Scan for the cell matching the given text and deliver its [X, Y] coordinate at center. 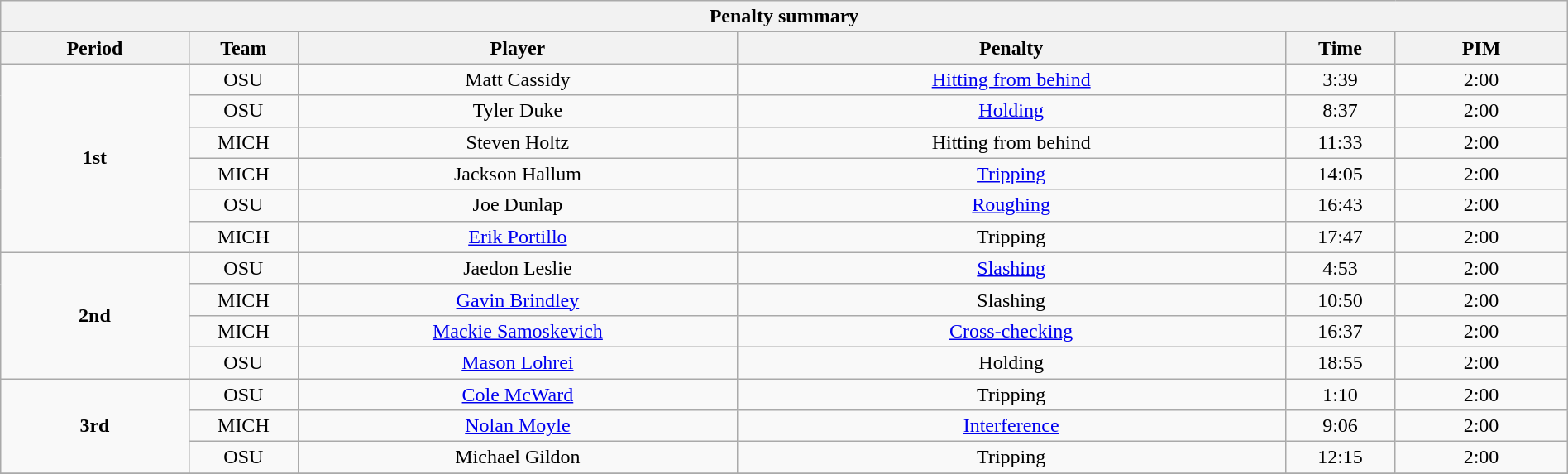
Erik Portillo [518, 237]
Penalty summary [784, 17]
Jackson Hallum [518, 174]
Cross-checking [1011, 331]
12:15 [1340, 457]
Roughing [1011, 205]
Michael Gildon [518, 457]
Interference [1011, 426]
1:10 [1340, 395]
Tyler Duke [518, 111]
Cole McWard [518, 395]
3:39 [1340, 79]
Team [243, 48]
Nolan Moyle [518, 426]
17:47 [1340, 237]
16:43 [1340, 205]
Steven Holtz [518, 142]
Mason Lohrei [518, 362]
11:33 [1340, 142]
10:50 [1340, 299]
Player [518, 48]
14:05 [1340, 174]
3rd [94, 426]
1st [94, 158]
18:55 [1340, 362]
PIM [1481, 48]
Gavin Brindley [518, 299]
Mackie Samoskevich [518, 331]
Time [1340, 48]
Matt Cassidy [518, 79]
4:53 [1340, 268]
2nd [94, 315]
Penalty [1011, 48]
16:37 [1340, 331]
8:37 [1340, 111]
Period [94, 48]
Jaedon Leslie [518, 268]
9:06 [1340, 426]
Joe Dunlap [518, 205]
